Detect which cell encompasses the target text, then output its [x, y] center coordinate. 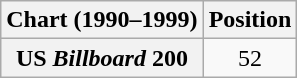
US Billboard 200 [102, 58]
Position [250, 20]
52 [250, 58]
Chart (1990–1999) [102, 20]
